Determine the [x, y] coordinate at the center of the cell enclosing the given text.  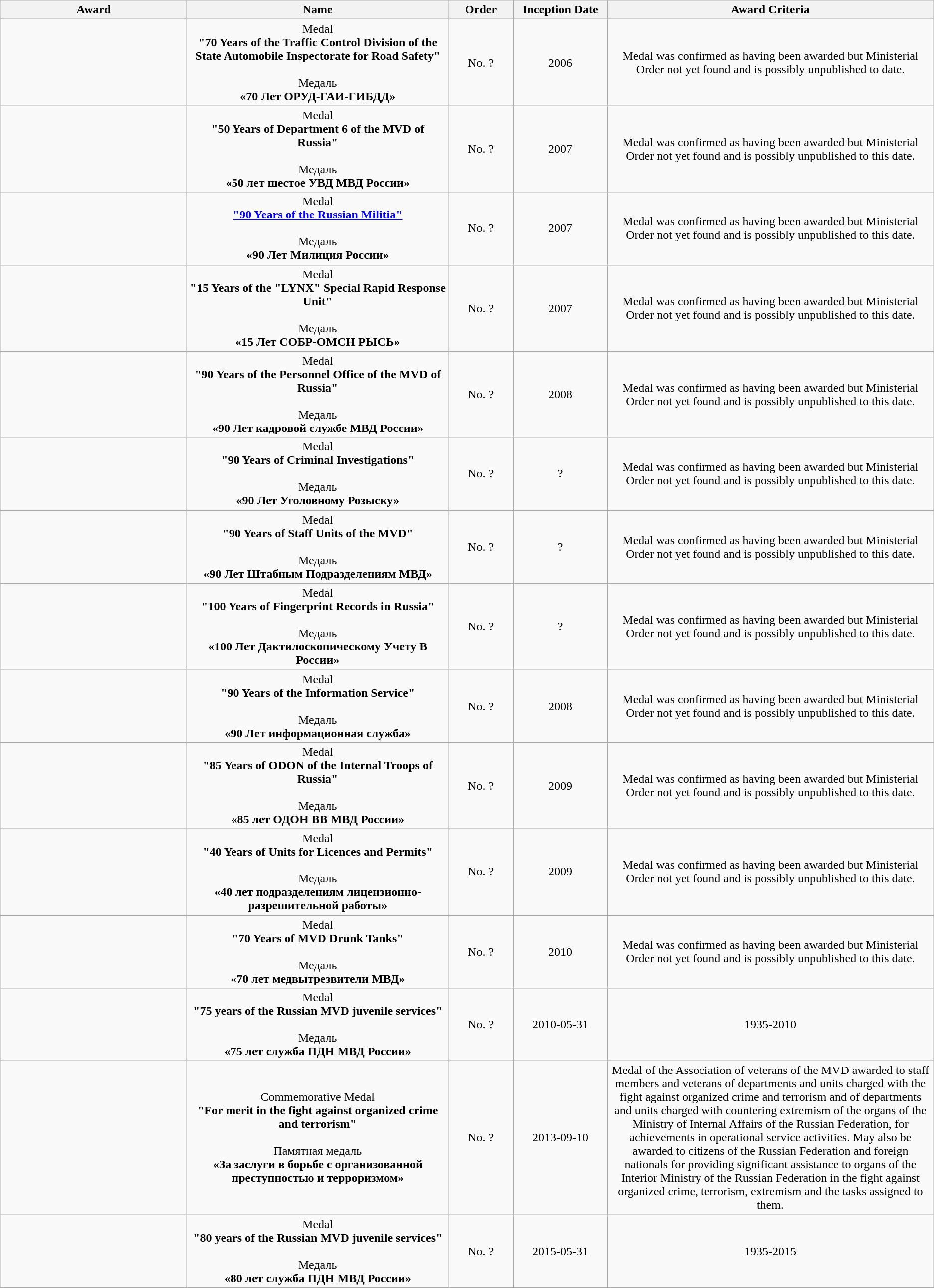
Award [94, 10]
1935-2010 [770, 1025]
Medal"40 Years of Units for Licences and Permits"Медаль«40 лет подразделениям лицензионно-разрешительной работы» [318, 872]
Medal"50 Years of Department 6 of the MVD of Russia"Медаль«50 лет шестое УВД МВД России» [318, 149]
2010-05-31 [561, 1025]
2010 [561, 951]
Medal"90 Years of Staff Units of the MVD"Медаль«90 Лет Штабным Подразделениям МВД» [318, 547]
Award Criteria [770, 10]
Medal"100 Years of Fingerprint Records in Russia"Медаль«100 Лет Дактилоскопическому Учету В России» [318, 627]
Medal"90 Years of the Information Service"Медаль«90 Лет информационная служба» [318, 706]
Medal"90 Years of Criminal Investigations"Медаль«90 Лет Уголовному Розыску» [318, 474]
Medal"80 years of the Russian MVD juvenile services"Медаль«80 лет служба ПДН МВД России» [318, 1251]
2006 [561, 63]
Inception Date [561, 10]
Name [318, 10]
Medal"85 Years of ODON of the Internal Troops of Russia"Медаль«85 лет ОДОН ВВ МВД России» [318, 785]
Medal was confirmed as having been awarded but Ministerial Order not yet found and is possibly unpublished to date. [770, 63]
Medal"90 Years of the Russian Militia"Медаль«90 Лет Милиция России» [318, 228]
Medal"90 Years of the Personnel Office of the MVD of Russia"Медаль«90 Лет кадровой службе МВД России» [318, 394]
2015-05-31 [561, 1251]
1935-2015 [770, 1251]
Medal"70 Years of the Traffic Control Division of the State Automobile Inspectorate for Road Safety"Медаль«70 Лет ОРУД-ГАИ-ГИБДД» [318, 63]
Medal"75 years of the Russian MVD juvenile services"Медаль«75 лет служба ПДН МВД России» [318, 1025]
Medal"15 Years of the "LYNX" Special Rapid Response Unit"Медаль«15 Лет СОБР-ОМСН РЫСЬ» [318, 308]
2013-09-10 [561, 1138]
Order [481, 10]
Medal"70 Years of MVD Drunk Tanks"Медаль«70 лет медвытрезвители МВД» [318, 951]
